Pinpoint the cell where the given text exists, returning its (X, Y) midpoint coordinate. 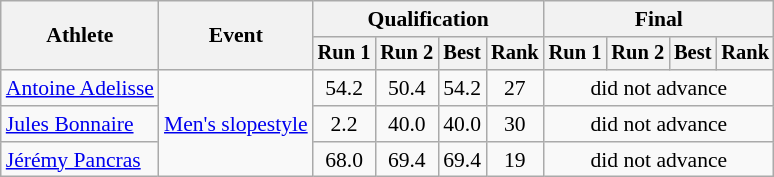
Antoine Adelisse (80, 88)
Event (236, 36)
Men's slopestyle (236, 124)
2.2 (344, 124)
50.4 (406, 88)
Qualification (428, 19)
Final (659, 19)
30 (515, 124)
Jules Bonnaire (80, 124)
Athlete (80, 36)
27 (515, 88)
